Scan for the cell matching the given text and deliver its [x, y] coordinate at center. 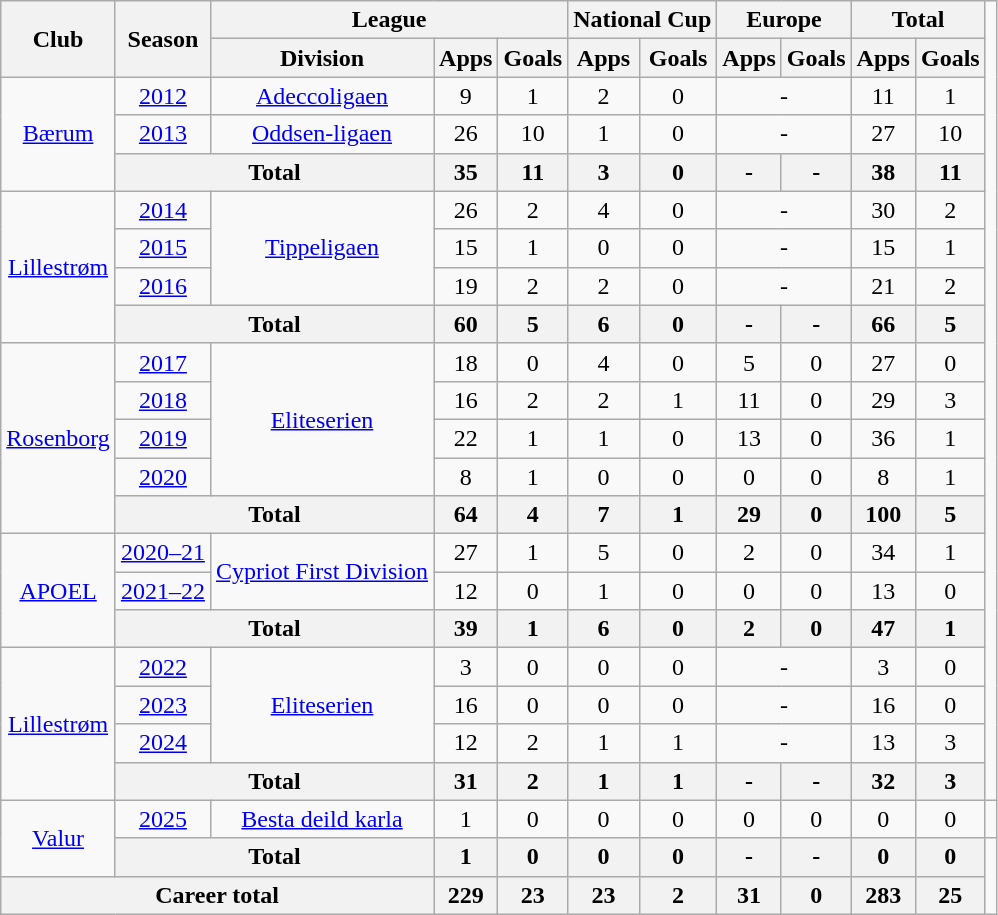
2022 [162, 667]
Oddsen-ligaen [322, 134]
64 [466, 515]
229 [466, 895]
35 [466, 172]
30 [883, 210]
66 [883, 324]
Europe [784, 20]
Valur [58, 838]
100 [883, 515]
APOEL [58, 591]
2013 [162, 134]
9 [466, 96]
Besta deild karla [322, 819]
Bærum [58, 134]
2014 [162, 210]
2018 [162, 400]
Club [58, 39]
21 [883, 286]
38 [883, 172]
25 [950, 895]
2017 [162, 362]
2024 [162, 743]
2023 [162, 705]
19 [466, 286]
Division [322, 58]
2019 [162, 438]
National Cup [642, 20]
22 [466, 438]
60 [466, 324]
2021–22 [162, 591]
2025 [162, 819]
32 [883, 781]
Adeccoligaen [322, 96]
7 [604, 515]
League [388, 20]
Rosenborg [58, 438]
Cypriot First Division [322, 572]
2012 [162, 96]
Tippeligaen [322, 248]
2016 [162, 286]
2015 [162, 248]
Season [162, 39]
47 [883, 629]
36 [883, 438]
283 [883, 895]
18 [466, 362]
2020–21 [162, 553]
34 [883, 553]
2020 [162, 477]
39 [466, 629]
Career total [218, 895]
